Provide the [X, Y] coordinate of the cell's center where the given text is located.  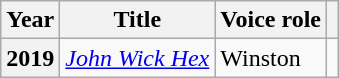
Title [138, 20]
John Wick Hex [138, 58]
2019 [30, 58]
Voice role [271, 20]
Year [30, 20]
Winston [271, 58]
